From the cell containing the given text, extract its center point as (x, y) coordinate. 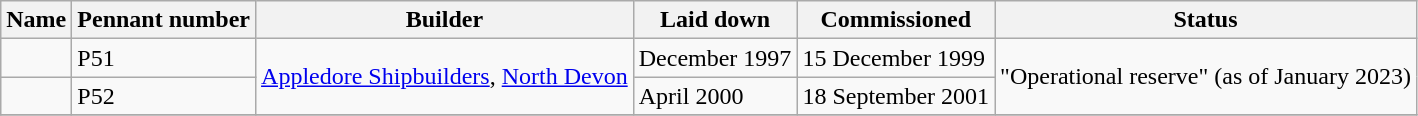
Pennant number (164, 20)
15 December 1999 (896, 58)
December 1997 (715, 58)
Builder (445, 20)
P51 (164, 58)
Name (36, 20)
P52 (164, 96)
"Operational reserve" (as of January 2023) (1206, 77)
Laid down (715, 20)
18 September 2001 (896, 96)
Appledore Shipbuilders, North Devon (445, 77)
Commissioned (896, 20)
April 2000 (715, 96)
Status (1206, 20)
